Return the (X, Y) coordinate for the center point of the cell that contains the specified text.  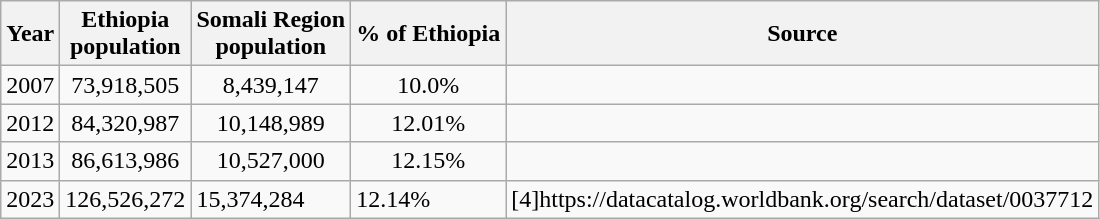
Source (802, 34)
126,526,272 (126, 199)
12.14% (428, 199)
86,613,986 (126, 161)
2023 (30, 199)
12.15% (428, 161)
10.0% (428, 85)
2012 (30, 123)
10,527,000 (271, 161)
2007 (30, 85)
2013 (30, 161)
Ethiopiapopulation (126, 34)
[4]https://datacatalog.worldbank.org/search/dataset/0037712 (802, 199)
84,320,987 (126, 123)
15,374,284 (271, 199)
8,439,147 (271, 85)
% of Ethiopia (428, 34)
12.01% (428, 123)
Year (30, 34)
73,918,505 (126, 85)
Somali Regionpopulation (271, 34)
10,148,989 (271, 123)
